Scan for the cell matching the given text and deliver its (X, Y) coordinate at center. 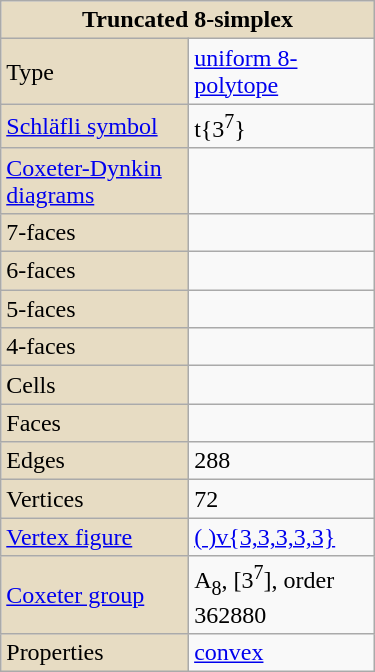
Cells (95, 385)
4-faces (95, 347)
7-faces (95, 232)
Vertices (95, 499)
convex (282, 653)
( )v{3,3,3,3,3} (282, 537)
Schläfli symbol (95, 126)
6-faces (95, 271)
Coxeter group (95, 595)
uniform 8-polytope (282, 72)
5-faces (95, 309)
Truncated 8-simplex (188, 20)
Coxeter-Dynkin diagrams (95, 180)
t{37} (282, 126)
288 (282, 461)
Faces (95, 423)
72 (282, 499)
Vertex figure (95, 537)
Type (95, 72)
Properties (95, 653)
Edges (95, 461)
A8, [37], order 362880 (282, 595)
